For the text-containing cell, return its midpoint in (x, y) coordinate format. 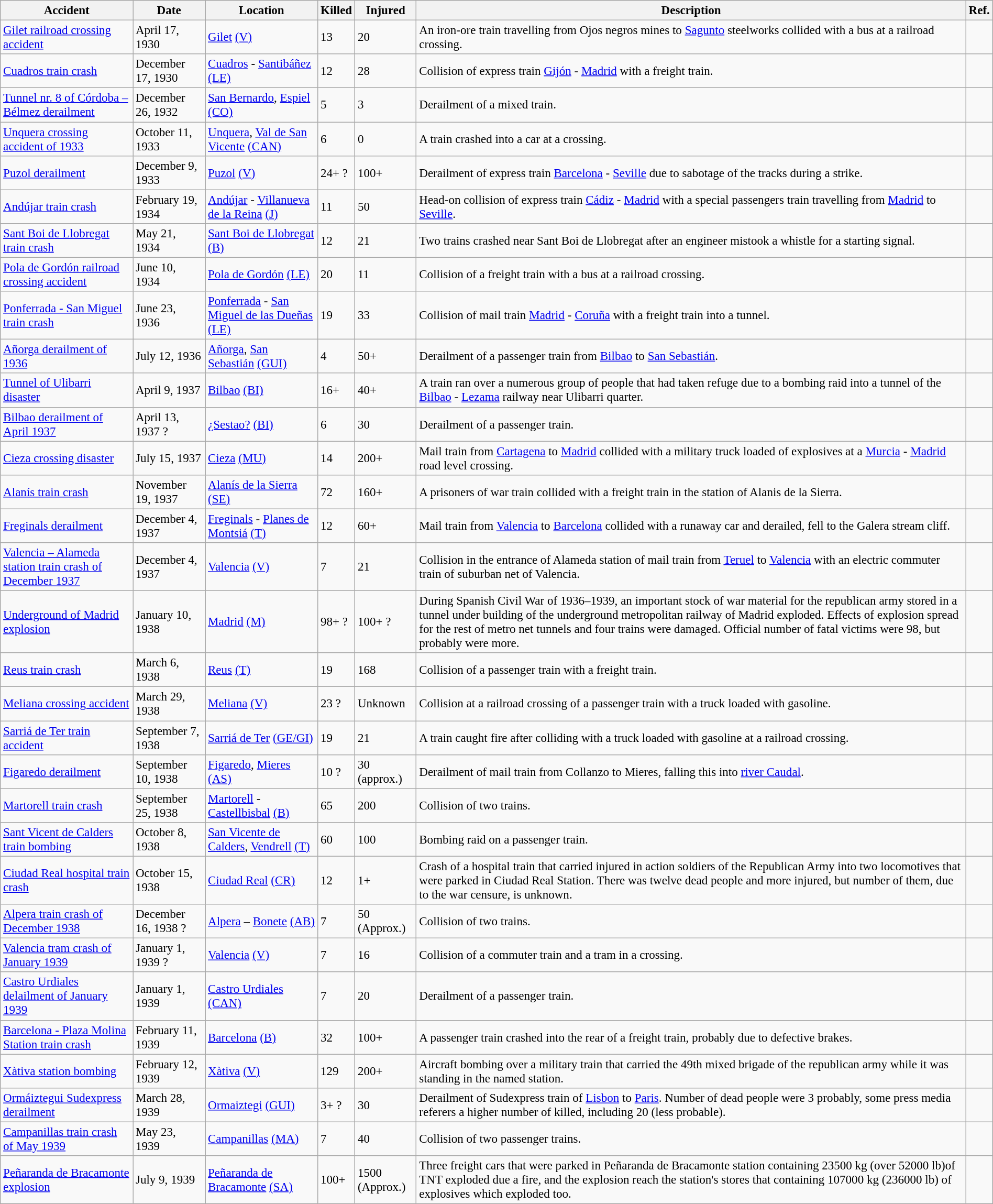
Accident (67, 10)
July 9, 1939 (169, 1180)
Tunnel nr. 8 of Córdoba – Bélmez derailment (67, 105)
Mail train from Valencia to Barcelona collided with a runaway car and derailed, fell to the Galera stream cliff. (691, 526)
February 12, 1939 (169, 1071)
Bilbao (BI) (262, 391)
November 19, 1937 (169, 492)
Unquera crossing accident of 1933 (67, 139)
Xàtiva (V) (262, 1071)
Date (169, 10)
Bombing raid on a passenger train. (691, 839)
10 ? (336, 772)
23 ? (336, 704)
A prisoners of war train collided with a freight train in the station of Alanis de la Sierra. (691, 492)
Meliana crossing accident (67, 704)
Derailment of a passenger train from Bilbao to San Sebastián. (691, 356)
Sant Boi de Llobregat train crash (67, 241)
A train caught fire after colliding with a truck loaded with gasoline at a railroad crossing. (691, 738)
March 28, 1939 (169, 1106)
Freginals derailment (67, 526)
60+ (385, 526)
Martorell train crash (67, 806)
3+ ? (336, 1106)
April 17, 1930 (169, 38)
Mail train from Cartagena to Madrid collided with a military truck loaded of explosives at a Murcia - Madrid road level crossing. (691, 458)
May 23, 1939 (169, 1139)
Xàtiva station bombing (67, 1071)
Ciudad Real hospital train crash (67, 881)
Añorga, San Sebastián (GUI) (262, 356)
Injured (385, 10)
Valencia tram crash of January 1939 (67, 956)
June 23, 1936 (169, 315)
65 (336, 806)
Alpera train crash of December 1938 (67, 921)
January 10, 1938 (169, 622)
Cuadros train crash (67, 71)
Castro Urdiales (CAN) (262, 997)
50 (Approx.) (385, 921)
Reus (T) (262, 670)
16+ (336, 391)
December 9, 1933 (169, 173)
Cieza (MU) (262, 458)
Underground of Madrid explosion (67, 622)
September 25, 1938 (169, 806)
Alanís de la Sierra (SE) (262, 492)
Pola de Gordón railroad crossing accident (67, 275)
Derailment of express train Barcelona - Seville due to sabotage of the tracks during a strike. (691, 173)
Head-on collision of express train Cádiz - Madrid with a special passengers train travelling from Madrid to Seville. (691, 206)
Tunnel of Ulibarri disaster (67, 391)
Barcelona - Plaza Molina Station train crash (67, 1037)
Collision of a passenger train with a freight train. (691, 670)
Gilet (V) (262, 38)
San Bernardo, Espiel (CO) (262, 105)
July 12, 1936 (169, 356)
Martorell - Castellbisbal (B) (262, 806)
October 11, 1933 (169, 139)
Figaredo, Mieres (AS) (262, 772)
April 13, 1937 ? (169, 424)
Andújar train crash (67, 206)
Sant Boi de Llobregat (B) (262, 241)
Figaredo derailment (67, 772)
San Vicente de Calders, Vendrell (T) (262, 839)
Cuadros - Santibáñez (LE) (262, 71)
Unknown (385, 704)
October 15, 1938 (169, 881)
Castro Urdiales delailment of January 1939 (67, 997)
Madrid (M) (262, 622)
December 26, 1932 (169, 105)
13 (336, 38)
Ref. (979, 10)
July 15, 1937 (169, 458)
24+ ? (336, 173)
January 1, 1939 ? (169, 956)
Gilet railroad crossing accident (67, 38)
Freginals - Planes de Montsiá (T) (262, 526)
May 21, 1934 (169, 241)
Puzol derailment (67, 173)
Puzol (V) (262, 173)
16 (385, 956)
Alanís train crash (67, 492)
February 11, 1939 (169, 1037)
Ciudad Real (CR) (262, 881)
72 (336, 492)
September 7, 1938 (169, 738)
168 (385, 670)
1500 (Approx.) (385, 1180)
50+ (385, 356)
Valencia – Alameda station train crash of December 1937 (67, 567)
160+ (385, 492)
Reus train crash (67, 670)
Peñaranda de Bracamonte explosion (67, 1180)
A passenger train crashed into the rear of a freight train, probably due to defective brakes. (691, 1037)
Collision at a railroad crossing of a passenger train with a truck loaded with gasoline. (691, 704)
Ormáiztegui Sudexpress derailment (67, 1106)
Sarriá de Ter train accident (67, 738)
Sarriá de Ter (GE/GI) (262, 738)
1+ (385, 881)
¿Sestao? (BI) (262, 424)
Unquera, Val de San Vicente (CAN) (262, 139)
Collision of two passenger trains. (691, 1139)
October 8, 1938 (169, 839)
0 (385, 139)
4 (336, 356)
Collision of a freight train with a bus at a railroad crossing. (691, 275)
Añorga derailment of 1936 (67, 356)
January 1, 1939 (169, 997)
April 9, 1937 (169, 391)
Bilbao derailment of April 1937 (67, 424)
Collision of mail train Madrid - Coruña with a freight train into a tunnel. (691, 315)
28 (385, 71)
February 19, 1934 (169, 206)
98+ ? (336, 622)
Barcelona (B) (262, 1037)
Collision of express train Gijón - Madrid with a freight train. (691, 71)
32 (336, 1037)
Campanillas (MA) (262, 1139)
Sant Vicent de Calders train bombing (67, 839)
December 17, 1930 (169, 71)
129 (336, 1071)
Andújar - Villanueva de la Reina (J) (262, 206)
Derailment of mail train from Collanzo to Mieres, falling this into river Caudal. (691, 772)
200 (385, 806)
50 (385, 206)
Derailment of a mixed train. (691, 105)
June 10, 1934 (169, 275)
Campanillas train crash of May 1939 (67, 1139)
3 (385, 105)
14 (336, 458)
60 (336, 839)
September 10, 1938 (169, 772)
Two trains crashed near Sant Boi de Llobregat after an engineer mistook a whistle for a starting signal. (691, 241)
December 16, 1938 ? (169, 921)
40+ (385, 391)
Cieza crossing disaster (67, 458)
Ponferrada - San Miguel de las Dueñas (LE) (262, 315)
40 (385, 1139)
100 (385, 839)
Peñaranda de Bracamonte (SA) (262, 1180)
100+ ? (385, 622)
Alpera – Bonete (AB) (262, 921)
Collision in the entrance of Alameda station of mail train from Teruel to Valencia with an electric commuter train of suburban net of Valencia. (691, 567)
March 29, 1938 (169, 704)
An iron-ore train travelling from Ojos negros mines to Sagunto steelworks collided with a bus at a railroad crossing. (691, 38)
March 6, 1938 (169, 670)
33 (385, 315)
Ormaiztegi (GUI) (262, 1106)
5 (336, 105)
Description (691, 10)
Killed (336, 10)
Location (262, 10)
Collision of a commuter train and a tram in a crossing. (691, 956)
Ponferrada - San Miguel train crash (67, 315)
Meliana (V) (262, 704)
30 (approx.) (385, 772)
Pola de Gordón (LE) (262, 275)
A train crashed into a car at a crossing. (691, 139)
Aircraft bombing over a military train that carried the 49th mixed brigade of the republican army while it was standing in the named station. (691, 1071)
